From the cell containing the given text, extract its center point as (X, Y) coordinate. 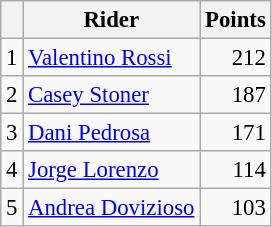
1 (12, 58)
4 (12, 170)
Rider (112, 20)
3 (12, 133)
171 (236, 133)
114 (236, 170)
212 (236, 58)
103 (236, 208)
Casey Stoner (112, 95)
Valentino Rossi (112, 58)
Dani Pedrosa (112, 133)
187 (236, 95)
5 (12, 208)
Points (236, 20)
Andrea Dovizioso (112, 208)
2 (12, 95)
Jorge Lorenzo (112, 170)
